Provide the (x, y) coordinate of the cell's center where the given text is located.  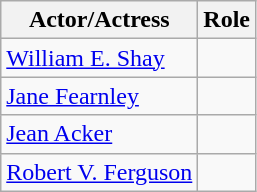
Role (227, 20)
Actor/Actress (100, 20)
William E. Shay (100, 58)
Jane Fearnley (100, 96)
Robert V. Ferguson (100, 172)
Jean Acker (100, 134)
